Detect which cell encompasses the target text, then output its (X, Y) center coordinate. 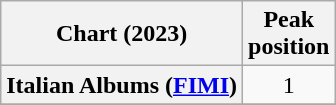
1 (289, 85)
Italian Albums (FIMI) (122, 85)
Chart (2023) (122, 34)
Peakposition (289, 34)
